Capture the cell that displays the provided text and extract its (X, Y) central coordinate. 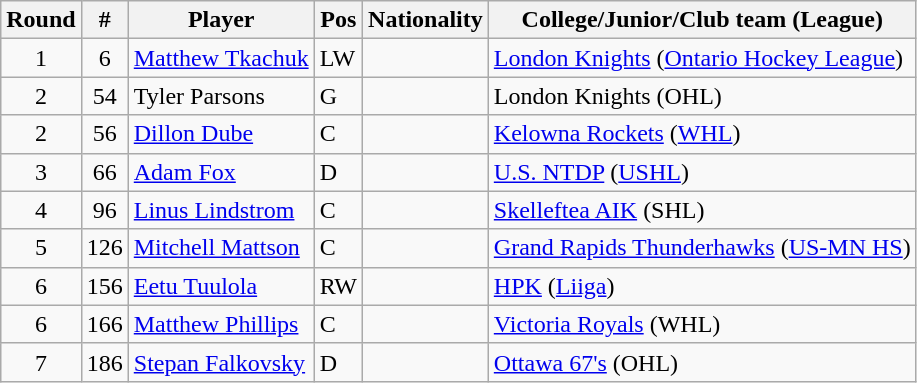
Stepan Falkovsky (221, 362)
Kelowna Rockets (WHL) (702, 134)
Player (221, 20)
156 (104, 286)
Linus Lindstrom (221, 210)
126 (104, 248)
Adam Fox (221, 172)
Tyler Parsons (221, 96)
Dillon Dube (221, 134)
Matthew Tkachuk (221, 58)
# (104, 20)
186 (104, 362)
96 (104, 210)
RW (338, 286)
Matthew Phillips (221, 324)
4 (41, 210)
7 (41, 362)
Ottawa 67's (OHL) (702, 362)
Round (41, 20)
LW (338, 58)
Skelleftea AIK (SHL) (702, 210)
Pos (338, 20)
5 (41, 248)
London Knights (OHL) (702, 96)
HPK (Liiga) (702, 286)
3 (41, 172)
1 (41, 58)
Eetu Tuulola (221, 286)
U.S. NTDP (USHL) (702, 172)
London Knights (Ontario Hockey League) (702, 58)
66 (104, 172)
54 (104, 96)
G (338, 96)
College/Junior/Club team (League) (702, 20)
56 (104, 134)
Mitchell Mattson (221, 248)
Victoria Royals (WHL) (702, 324)
Grand Rapids Thunderhawks (US-MN HS) (702, 248)
Nationality (426, 20)
166 (104, 324)
